From the cell containing the given text, extract its center point as [X, Y] coordinate. 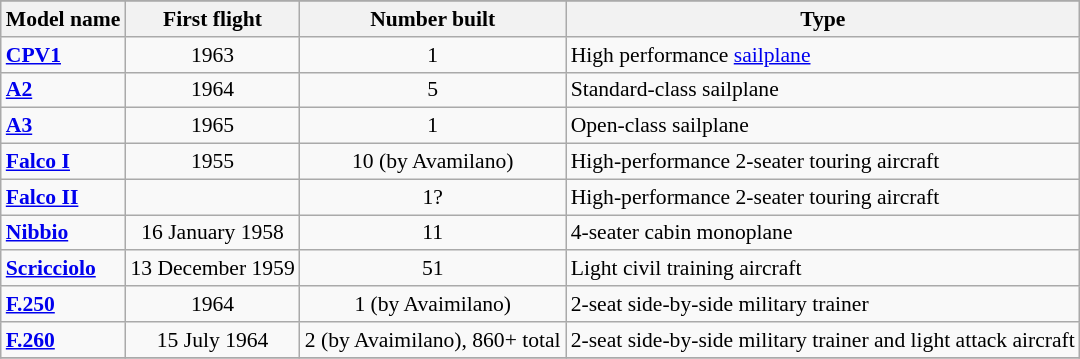
A3 [64, 126]
Type [823, 19]
First flight [212, 19]
Number built [433, 19]
2 (by Avaimilano), 860+ total [433, 340]
Falco II [64, 197]
1965 [212, 126]
4-seater cabin monoplane [823, 233]
Model name [64, 19]
10 (by Avamilano) [433, 162]
15 July 1964 [212, 340]
Light civil training aircraft [823, 269]
Scricciolo [64, 269]
CPV1 [64, 55]
1963 [212, 55]
51 [433, 269]
1955 [212, 162]
F.250 [64, 304]
11 [433, 233]
2-seat side-by-side military trainer and light attack aircraft [823, 340]
A2 [64, 90]
Standard-class sailplane [823, 90]
13 December 1959 [212, 269]
16 January 1958 [212, 233]
Falco I [64, 162]
Nibbio [64, 233]
2-seat side-by-side military trainer [823, 304]
F.260 [64, 340]
1 (by Avaimilano) [433, 304]
Open-class sailplane [823, 126]
5 [433, 90]
1? [433, 197]
High performance sailplane [823, 55]
